Return (X, Y) of the center of cell containing provided text 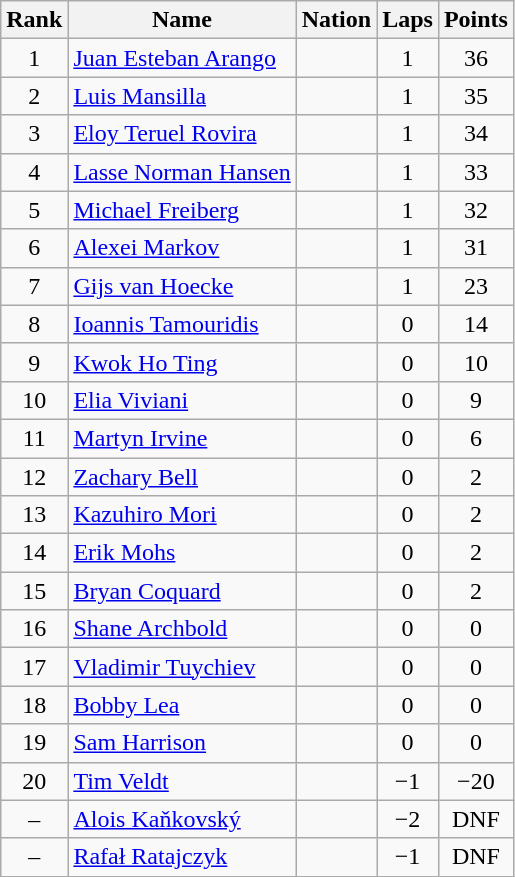
31 (476, 248)
Kwok Ho Ting (182, 362)
Bobby Lea (182, 705)
16 (34, 629)
7 (34, 286)
Points (476, 20)
19 (34, 743)
Name (182, 20)
Nation (336, 20)
Zachary Bell (182, 477)
Lasse Norman Hansen (182, 172)
Erik Mohs (182, 553)
−20 (476, 781)
Juan Esteban Arango (182, 58)
Michael Freiberg (182, 210)
Shane Archbold (182, 629)
Bryan Coquard (182, 591)
11 (34, 438)
Vladimir Tuychiev (182, 667)
34 (476, 134)
32 (476, 210)
Rank (34, 20)
12 (34, 477)
35 (476, 96)
Eloy Teruel Rovira (182, 134)
Alexei Markov (182, 248)
Elia Viviani (182, 400)
−2 (408, 819)
Laps (408, 20)
Rafał Ratajczyk (182, 857)
4 (34, 172)
13 (34, 515)
36 (476, 58)
Luis Mansilla (182, 96)
5 (34, 210)
20 (34, 781)
23 (476, 286)
Gijs van Hoecke (182, 286)
Alois Kaňkovský (182, 819)
Ioannis Tamouridis (182, 324)
8 (34, 324)
33 (476, 172)
Kazuhiro Mori (182, 515)
17 (34, 667)
Sam Harrison (182, 743)
15 (34, 591)
Tim Veldt (182, 781)
3 (34, 134)
Martyn Irvine (182, 438)
18 (34, 705)
